Return (X, Y) of the center of cell containing provided text 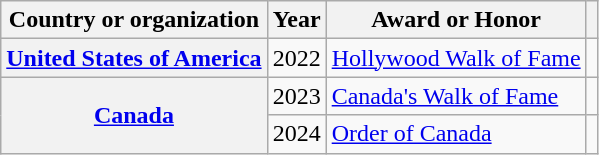
Canada's Walk of Fame (456, 96)
2024 (296, 134)
Award or Honor (456, 20)
Year (296, 20)
Hollywood Walk of Fame (456, 58)
Country or organization (134, 20)
2023 (296, 96)
United States of America (134, 58)
Order of Canada (456, 134)
Canada (134, 115)
2022 (296, 58)
